Identify which cell holds the provided text, then report its (x, y) central coordinate. 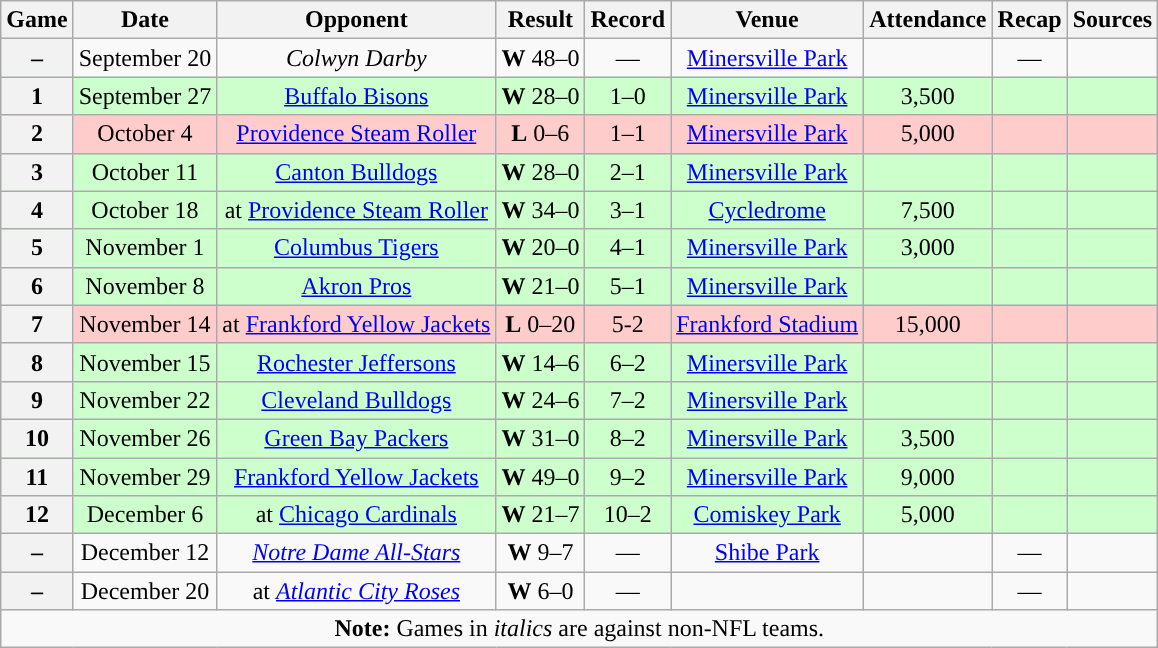
Record (628, 20)
November 26 (145, 438)
Opponent (356, 20)
October 4 (145, 134)
L 0–6 (540, 134)
15,000 (928, 324)
November 29 (145, 477)
Buffalo Bisons (356, 96)
Recap (1030, 20)
W 48–0 (540, 58)
November 22 (145, 400)
Green Bay Packers (356, 438)
W 21–7 (540, 515)
Frankford Yellow Jackets (356, 477)
October 18 (145, 210)
8 (37, 362)
L 0–20 (540, 324)
November 1 (145, 248)
W 6–0 (540, 591)
3–1 (628, 210)
W 49–0 (540, 477)
8–2 (628, 438)
7 (37, 324)
Providence Steam Roller (356, 134)
12 (37, 515)
1–0 (628, 96)
9,000 (928, 477)
W 24–6 (540, 400)
10 (37, 438)
Cycledrome (768, 210)
Cleveland Bulldogs (356, 400)
11 (37, 477)
Canton Bulldogs (356, 172)
2 (37, 134)
9–2 (628, 477)
at Providence Steam Roller (356, 210)
Comiskey Park (768, 515)
W 14–6 (540, 362)
1 (37, 96)
6 (37, 286)
Note: Games in italics are against non-NFL teams. (580, 629)
December 20 (145, 591)
Shibe Park (768, 553)
W 21–0 (540, 286)
Frankford Stadium (768, 324)
Game (37, 20)
1–1 (628, 134)
W 20–0 (540, 248)
Akron Pros (356, 286)
November 14 (145, 324)
Columbus Tigers (356, 248)
5–1 (628, 286)
3 (37, 172)
September 20 (145, 58)
7,500 (928, 210)
Notre Dame All-Stars (356, 553)
2–1 (628, 172)
September 27 (145, 96)
W 31–0 (540, 438)
6–2 (628, 362)
Venue (768, 20)
Colwyn Darby (356, 58)
Date (145, 20)
at Chicago Cardinals (356, 515)
5 (37, 248)
December 6 (145, 515)
at Frankford Yellow Jackets (356, 324)
Sources (1112, 20)
Rochester Jeffersons (356, 362)
Attendance (928, 20)
7–2 (628, 400)
4–1 (628, 248)
December 12 (145, 553)
November 8 (145, 286)
4 (37, 210)
5-2 (628, 324)
Result (540, 20)
9 (37, 400)
10–2 (628, 515)
3,000 (928, 248)
W 9–7 (540, 553)
October 11 (145, 172)
November 15 (145, 362)
at Atlantic City Roses (356, 591)
W 34–0 (540, 210)
